Search for the cell housing the specified text and yield its (X, Y) center coordinate. 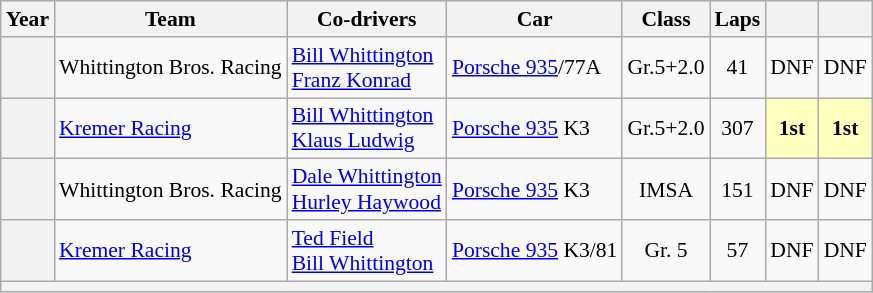
IMSA (666, 190)
Gr. 5 (666, 250)
307 (738, 128)
Team (170, 19)
Porsche 935/77A (535, 68)
Porsche 935 K3/81 (535, 250)
151 (738, 190)
Dale Whittington Hurley Haywood (367, 190)
Bill Whittington Klaus Ludwig (367, 128)
Ted Field Bill Whittington (367, 250)
Year (28, 19)
Co-drivers (367, 19)
Laps (738, 19)
Class (666, 19)
Bill Whittington Franz Konrad (367, 68)
57 (738, 250)
41 (738, 68)
Car (535, 19)
